Return (X, Y) of the center of cell containing provided text 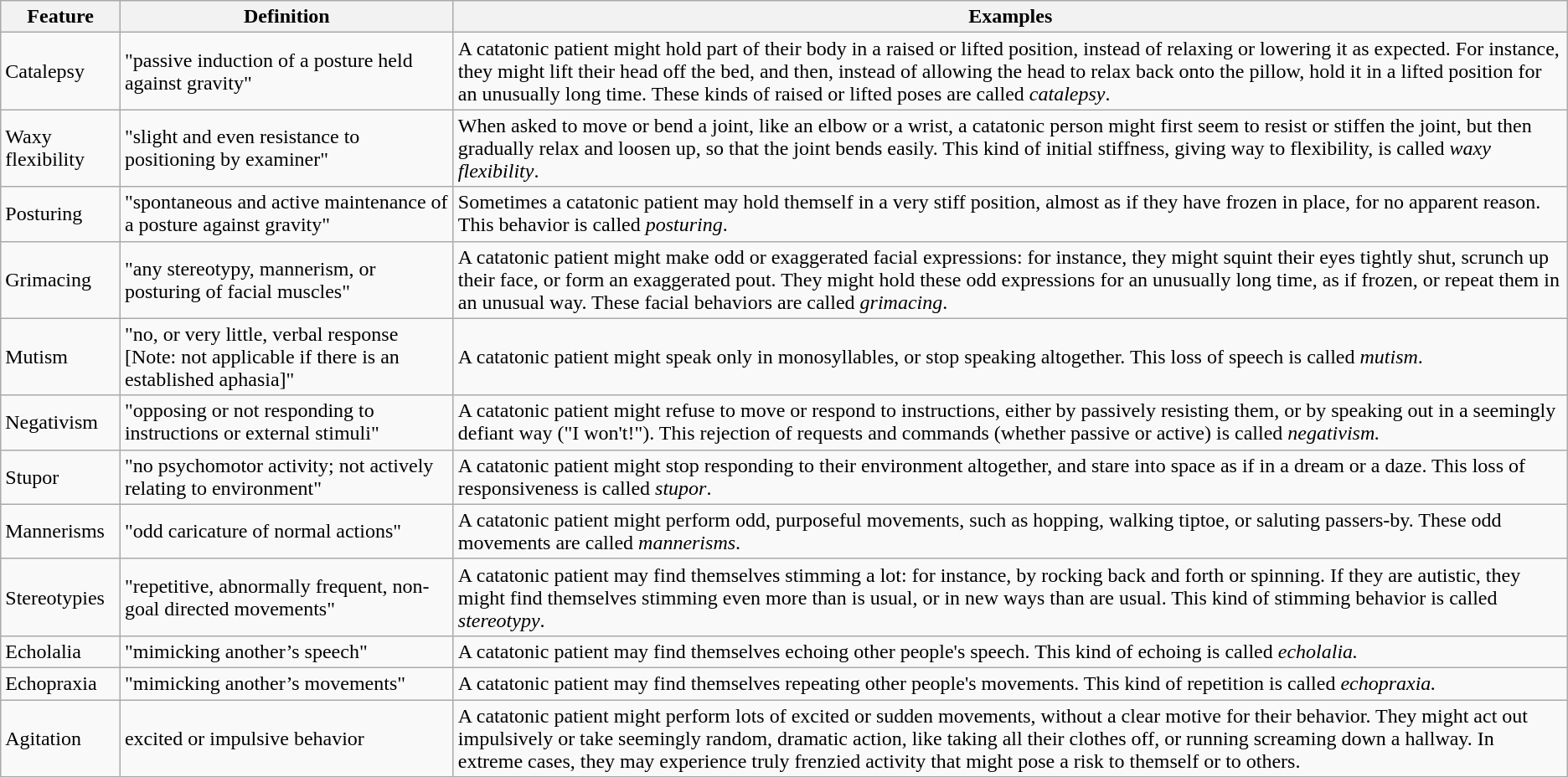
"repetitive, abnormally frequent, non-goal directed movements" (286, 597)
"spontaneous and active maintenance of a posture against gravity" (286, 214)
Catalepsy (60, 71)
Mutism (60, 357)
Examples (1010, 17)
Posturing (60, 214)
"no psychomotor activity; not actively relating to environment" (286, 477)
A catatonic patient might speak only in monosyllables, or stop speaking altogether. This loss of speech is called mutism. (1010, 357)
A catatonic patient may find themselves repeating other people's movements. This kind of repetition is called echopraxia. (1010, 683)
Mannerisms (60, 531)
Feature (60, 17)
A catatonic patient may find themselves echoing other people's speech. This kind of echoing is called echolalia. (1010, 651)
"slight and even resistance to positioning by examiner" (286, 148)
Echolalia (60, 651)
"odd caricature of normal actions" (286, 531)
"opposing or not responding to instructions or external stimuli" (286, 422)
"mimicking another’s movements" (286, 683)
"any stereotypy, mannerism, or posturing of facial muscles" (286, 280)
Grimacing (60, 280)
Stereotypies (60, 597)
Agitation (60, 738)
"mimicking another’s speech" (286, 651)
Echopraxia (60, 683)
Definition (286, 17)
Negativism (60, 422)
"passive induction of a posture held against gravity" (286, 71)
Stupor (60, 477)
excited or impulsive behavior (286, 738)
Waxy flexibility (60, 148)
"no, or very little, verbal response [Note: not applicable if there is an established aphasia]" (286, 357)
